Find where the given text appears and provide that cell's center as (X, Y) coordinate. 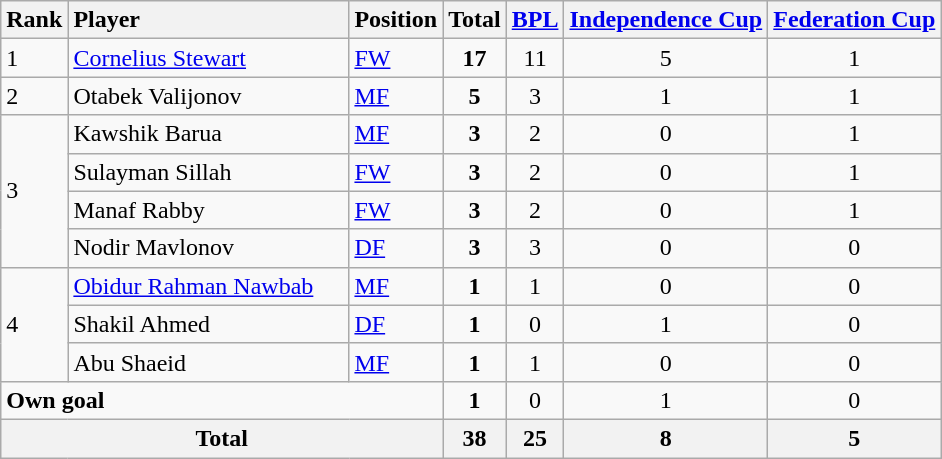
Independence Cup (666, 20)
Cornelius Stewart (208, 58)
Federation Cup (854, 20)
11 (535, 58)
Abu Shaeid (208, 362)
Player (208, 20)
8 (666, 438)
Manaf Rabby (208, 210)
Sulayman Sillah (208, 172)
17 (475, 58)
Otabek Valijonov (208, 96)
Position (396, 20)
25 (535, 438)
Obidur Rahman Nawbab (208, 286)
Nodir Mavlonov (208, 248)
Kawshik Barua (208, 134)
BPL (535, 20)
Rank (34, 20)
Own goal (222, 400)
Shakil Ahmed (208, 324)
38 (475, 438)
4 (34, 324)
